From the cell containing the given text, extract its center point as (X, Y) coordinate. 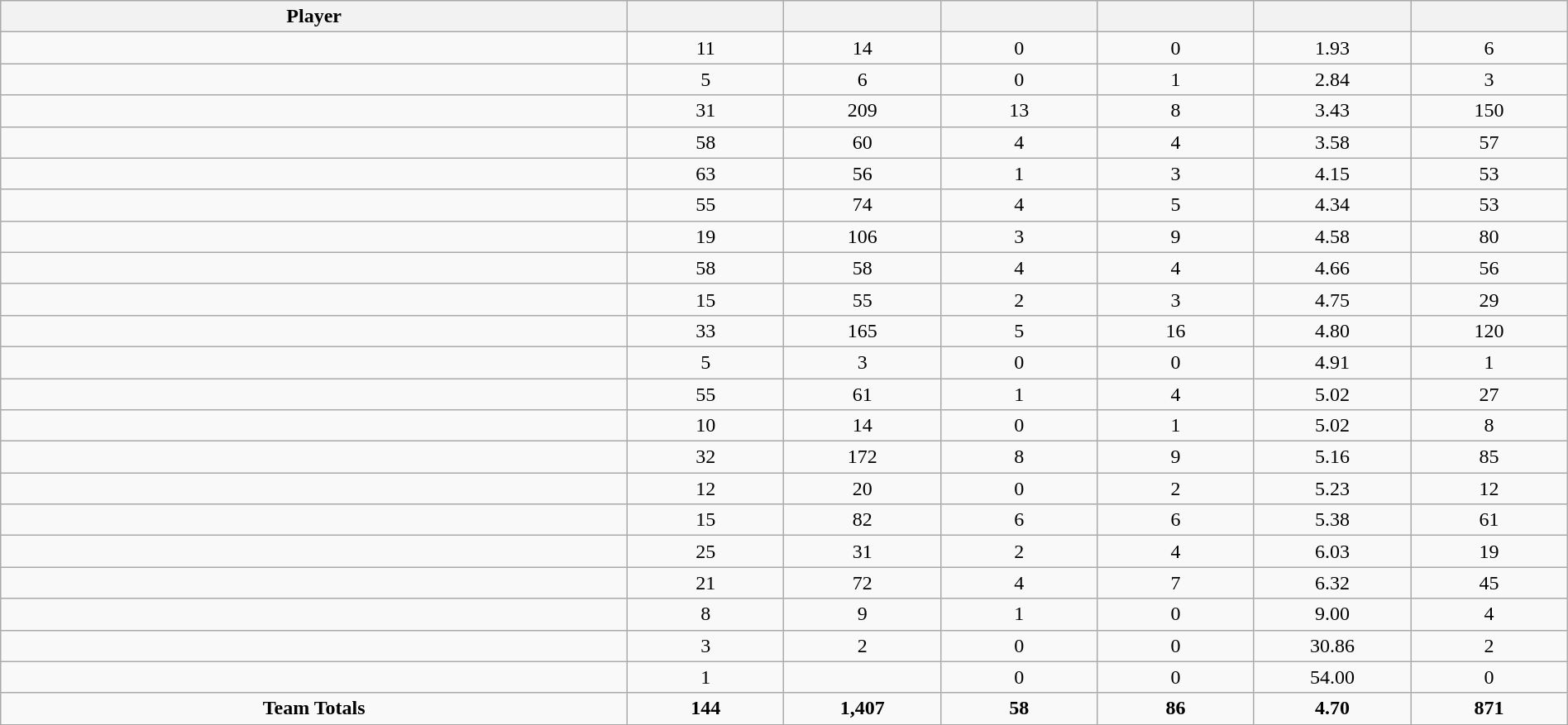
7 (1176, 583)
4.15 (1331, 174)
165 (862, 331)
72 (862, 583)
3.43 (1331, 111)
13 (1019, 111)
20 (862, 489)
30.86 (1331, 646)
6.03 (1331, 551)
9.00 (1331, 614)
871 (1489, 708)
60 (862, 142)
86 (1176, 708)
80 (1489, 236)
209 (862, 111)
4.80 (1331, 331)
29 (1489, 299)
4.34 (1331, 205)
32 (706, 457)
10 (706, 426)
Team Totals (314, 708)
2.84 (1331, 79)
172 (862, 457)
Player (314, 17)
106 (862, 236)
82 (862, 520)
120 (1489, 331)
5.23 (1331, 489)
4.70 (1331, 708)
4.66 (1331, 268)
21 (706, 583)
54.00 (1331, 677)
150 (1489, 111)
85 (1489, 457)
6.32 (1331, 583)
4.75 (1331, 299)
5.38 (1331, 520)
4.58 (1331, 236)
1,407 (862, 708)
1.93 (1331, 48)
33 (706, 331)
144 (706, 708)
3.58 (1331, 142)
11 (706, 48)
57 (1489, 142)
5.16 (1331, 457)
25 (706, 551)
74 (862, 205)
45 (1489, 583)
16 (1176, 331)
63 (706, 174)
27 (1489, 394)
4.91 (1331, 362)
